Identify which cell holds the provided text, then report its (x, y) central coordinate. 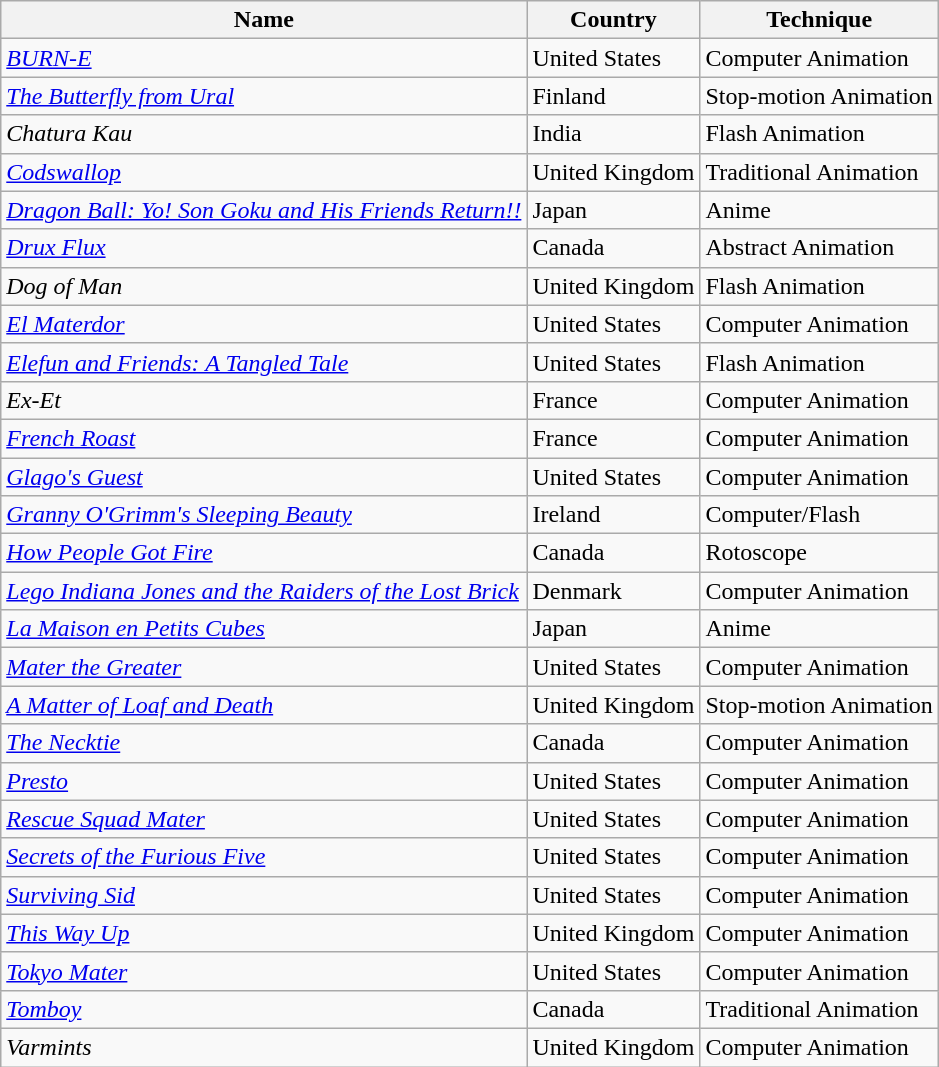
Lego Indiana Jones and the Raiders of the Lost Brick (264, 591)
Surviving Sid (264, 895)
Denmark (614, 591)
El Materdor (264, 324)
Dog of Man (264, 286)
Tomboy (264, 1009)
Finland (614, 96)
Technique (819, 20)
Chatura Kau (264, 134)
Tokyo Mater (264, 971)
La Maison en Petits Cubes (264, 629)
Rotoscope (819, 553)
Country (614, 20)
Ireland (614, 515)
Secrets of the Furious Five (264, 857)
Abstract Animation (819, 248)
Drux Flux (264, 248)
Mater the Greater (264, 667)
Elefun and Friends: A Tangled Tale (264, 362)
Granny O'Grimm's Sleeping Beauty (264, 515)
Dragon Ball: Yo! Son Goku and His Friends Return!! (264, 210)
Rescue Squad Mater (264, 819)
Varmints (264, 1047)
How People Got Fire (264, 553)
Glago's Guest (264, 477)
Codswallop (264, 172)
French Roast (264, 438)
Presto (264, 781)
Computer/Flash (819, 515)
BURN-E (264, 58)
India (614, 134)
Name (264, 20)
This Way Up (264, 933)
The Necktie (264, 743)
Ex-Et (264, 400)
The Butterfly from Ural (264, 96)
A Matter of Loaf and Death (264, 705)
